Locate the cell with the specified text and output its (x, y) center coordinate. 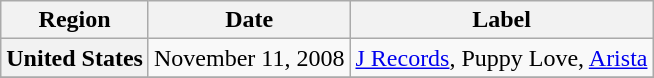
J Records, Puppy Love, Arista (502, 58)
November 11, 2008 (248, 58)
Label (502, 20)
United States (75, 58)
Date (248, 20)
Region (75, 20)
